Identify which cell holds the provided text, then report its [x, y] central coordinate. 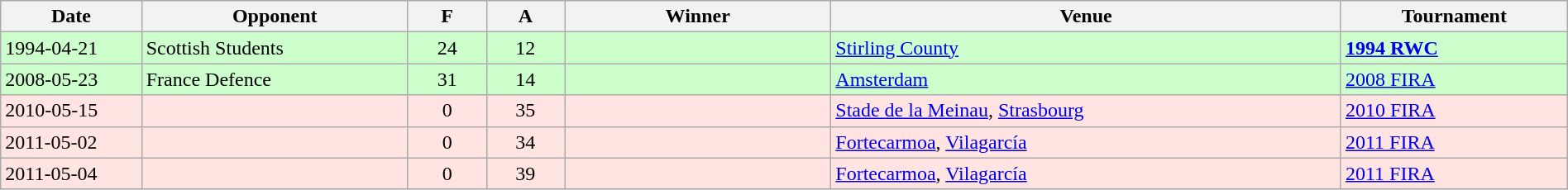
Opponent [275, 17]
Date [71, 17]
39 [526, 173]
Tournament [1454, 17]
2008 FIRA [1454, 79]
1994-04-21 [71, 48]
2011-05-02 [71, 142]
1994 RWC [1454, 48]
14 [526, 79]
Stirling County [1087, 48]
F [447, 17]
24 [447, 48]
Scottish Students [275, 48]
Amsterdam [1087, 79]
Venue [1087, 17]
2010 FIRA [1454, 111]
Stade de la Meinau, Strasbourg [1087, 111]
A [526, 17]
12 [526, 48]
35 [526, 111]
France Defence [275, 79]
2010-05-15 [71, 111]
34 [526, 142]
Winner [698, 17]
2008-05-23 [71, 79]
31 [447, 79]
2011-05-04 [71, 173]
